Scan for the cell matching the given text and deliver its (x, y) coordinate at center. 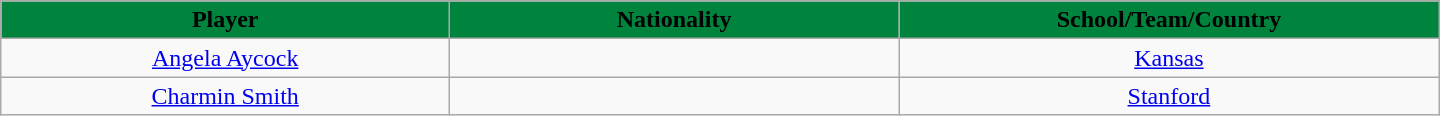
Player (226, 20)
Nationality (674, 20)
School/Team/Country (1170, 20)
Kansas (1170, 58)
Angela Aycock (226, 58)
Charmin Smith (226, 96)
Stanford (1170, 96)
